From the cell containing the given text, extract its center point as [x, y] coordinate. 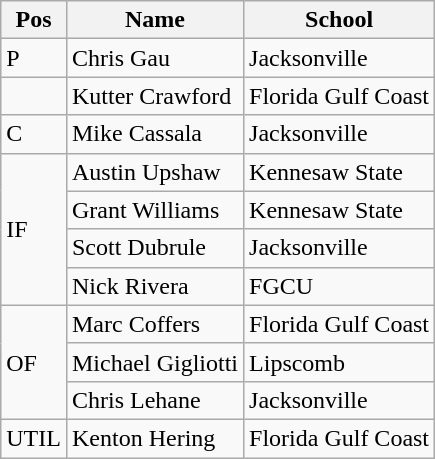
P [34, 58]
Pos [34, 20]
Grant Williams [154, 210]
Lipscomb [340, 362]
School [340, 20]
Kutter Crawford [154, 96]
Scott Dubrule [154, 248]
Mike Cassala [154, 134]
Austin Upshaw [154, 172]
Chris Lehane [154, 400]
Nick Rivera [154, 286]
Marc Coffers [154, 324]
C [34, 134]
Chris Gau [154, 58]
Kenton Hering [154, 438]
IF [34, 229]
FGCU [340, 286]
Name [154, 20]
Michael Gigliotti [154, 362]
UTIL [34, 438]
OF [34, 362]
